Determine the (X, Y) coordinate at the center of the cell enclosing the given text.  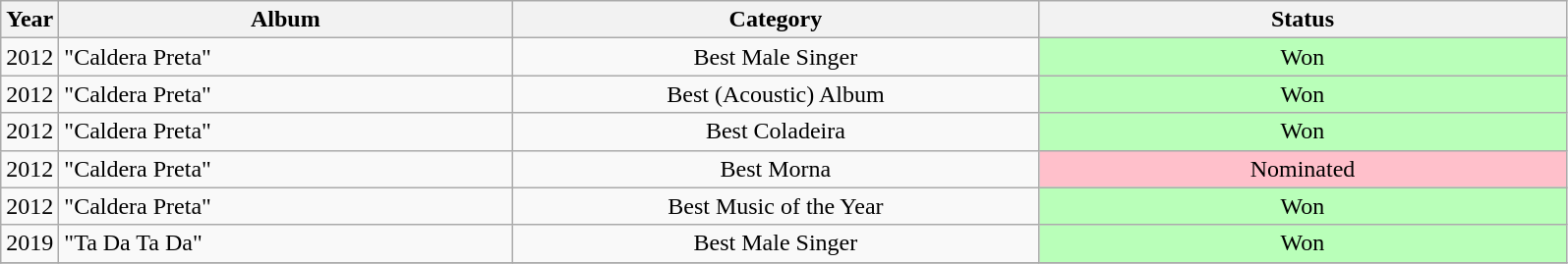
Album (285, 20)
Nominated (1303, 169)
2019 (29, 243)
Year (29, 20)
Best (Acoustic) Album (776, 94)
"Ta Da Ta Da" (285, 243)
Best Music of the Year (776, 206)
Best Coladeira (776, 132)
Category (776, 20)
Status (1303, 20)
Best Morna (776, 169)
